Extract the [X, Y] coordinate from the center of the cell holding the provided text.  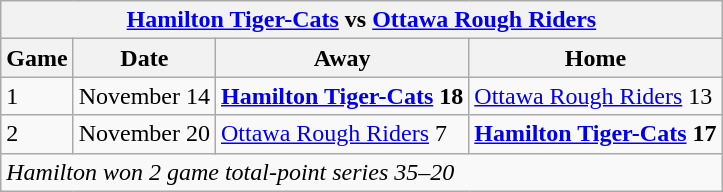
Ottawa Rough Riders 13 [596, 96]
Hamilton Tiger-Cats vs Ottawa Rough Riders [362, 20]
Ottawa Rough Riders 7 [342, 134]
Game [37, 58]
Date [144, 58]
Away [342, 58]
Hamilton Tiger-Cats 18 [342, 96]
Hamilton Tiger-Cats 17 [596, 134]
Home [596, 58]
1 [37, 96]
November 14 [144, 96]
Hamilton won 2 game total-point series 35–20 [362, 172]
2 [37, 134]
November 20 [144, 134]
